Return the (X, Y) coordinate for the center point of the cell that contains the specified text.  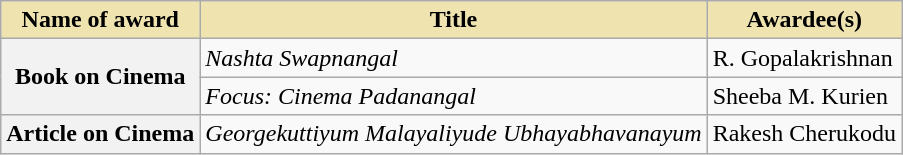
Focus: Cinema Padanangal (454, 96)
Awardee(s) (804, 20)
Article on Cinema (100, 134)
Rakesh Cherukodu (804, 134)
Book on Cinema (100, 77)
Nashta Swapnangal (454, 58)
R. Gopalakrishnan (804, 58)
Name of award (100, 20)
Georgekuttiyum Malayaliyude Ubhayabhavanayum (454, 134)
Title (454, 20)
Sheeba M. Kurien (804, 96)
